Detect which cell encompasses the target text, then output its [x, y] center coordinate. 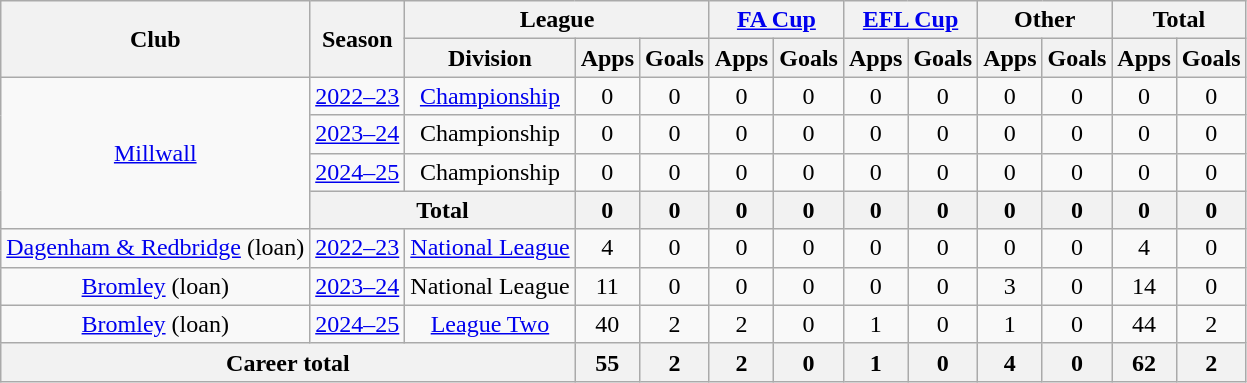
14 [1144, 286]
EFL Cup [910, 20]
3 [1010, 286]
Season [358, 39]
62 [1144, 362]
44 [1144, 324]
Dagenham & Redbridge (loan) [156, 248]
League Two [490, 324]
Club [156, 39]
55 [607, 362]
11 [607, 286]
40 [607, 324]
FA Cup [776, 20]
Other [1045, 20]
Millwall [156, 153]
League [557, 20]
Division [490, 58]
Career total [288, 362]
